Locate the cell with the specified text and output its [x, y] center coordinate. 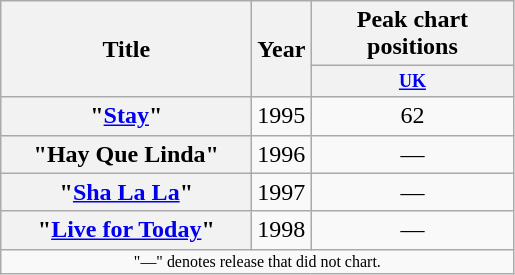
62 [412, 116]
Title [126, 49]
1998 [282, 230]
"Live for Today" [126, 230]
1996 [282, 154]
"—" denotes release that did not chart. [258, 261]
"Stay" [126, 116]
Year [282, 49]
"Hay Que Linda" [126, 154]
1997 [282, 192]
1995 [282, 116]
Peak chart positions [412, 34]
UK [412, 82]
"Sha La La" [126, 192]
